Locate the cell with the specified text and output its [x, y] center coordinate. 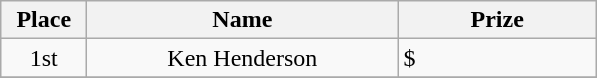
Name [242, 20]
Ken Henderson [242, 58]
1st [44, 58]
$ [498, 58]
Place [44, 20]
Prize [498, 20]
